Determine the (X, Y) coordinate at the center of the cell enclosing the given text.  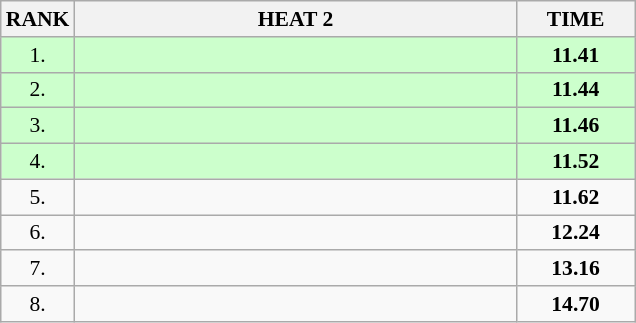
RANK (38, 19)
11.46 (576, 126)
1. (38, 55)
11.41 (576, 55)
7. (38, 269)
8. (38, 304)
14.70 (576, 304)
12.24 (576, 233)
5. (38, 197)
TIME (576, 19)
13.16 (576, 269)
2. (38, 90)
11.62 (576, 197)
3. (38, 126)
4. (38, 162)
11.44 (576, 90)
6. (38, 233)
11.52 (576, 162)
HEAT 2 (295, 19)
